From the cell containing the given text, extract its center point as (x, y) coordinate. 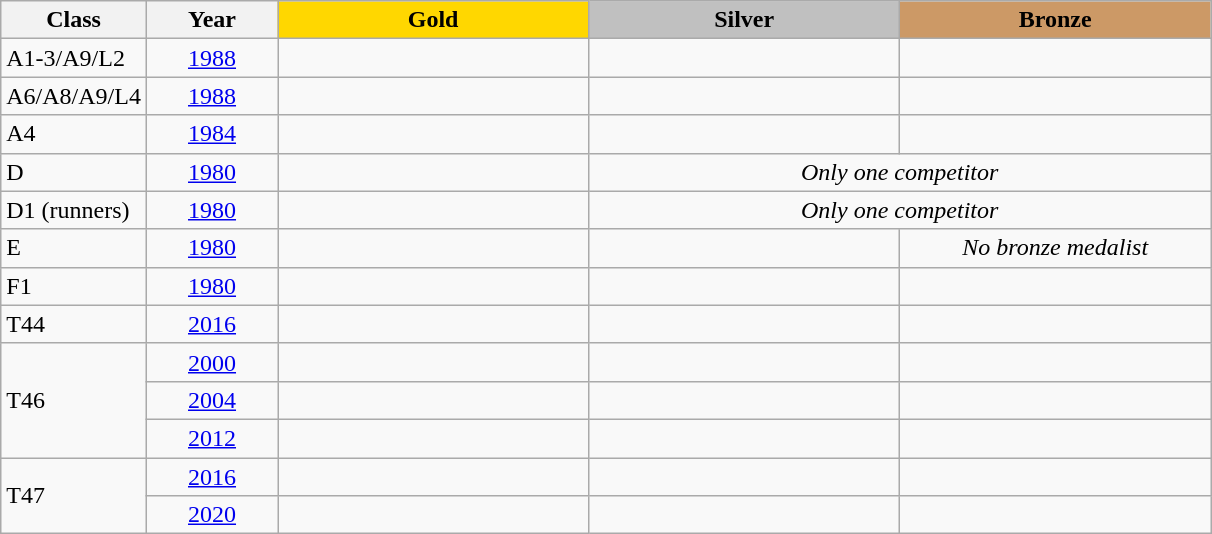
Gold (434, 20)
D (74, 172)
2004 (212, 400)
A1-3/A9/L2 (74, 58)
Silver (744, 20)
D1 (runners) (74, 210)
Year (212, 20)
F1 (74, 286)
2000 (212, 362)
E (74, 248)
T44 (74, 324)
2020 (212, 515)
A6/A8/A9/L4 (74, 96)
Class (74, 20)
2012 (212, 438)
A4 (74, 134)
1984 (212, 134)
T46 (74, 400)
Bronze (1056, 20)
No bronze medalist (1056, 248)
T47 (74, 496)
